Return the (X, Y) coordinate for the center point of the cell that contains the specified text.  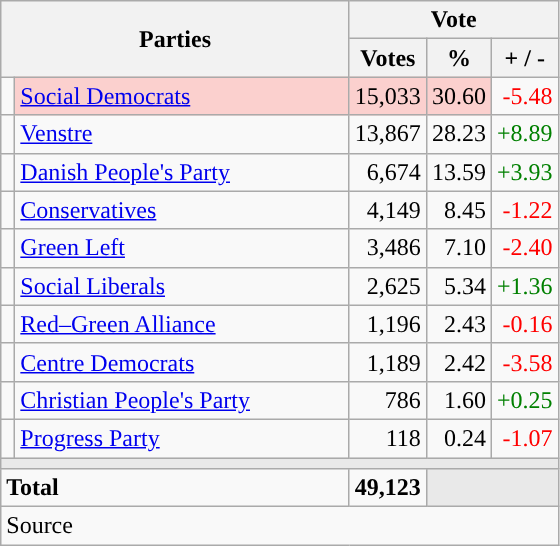
13,867 (388, 134)
4,149 (388, 210)
Danish People's Party (182, 172)
-0.16 (524, 324)
Total (176, 488)
118 (388, 438)
-3.58 (524, 362)
1,196 (388, 324)
+3.93 (524, 172)
2,625 (388, 286)
Social Democrats (182, 96)
30.60 (458, 96)
13.59 (458, 172)
-2.40 (524, 248)
786 (388, 400)
5.34 (458, 286)
Parties (176, 39)
2.42 (458, 362)
2.43 (458, 324)
7.10 (458, 248)
+0.25 (524, 400)
Votes (388, 58)
Christian People's Party (182, 400)
% (458, 58)
0.24 (458, 438)
1,189 (388, 362)
Social Liberals (182, 286)
Vote (454, 20)
Venstre (182, 134)
49,123 (388, 488)
-1.07 (524, 438)
+1.36 (524, 286)
1.60 (458, 400)
Green Left (182, 248)
Source (280, 526)
+ / - (524, 58)
3,486 (388, 248)
-5.48 (524, 96)
Progress Party (182, 438)
-1.22 (524, 210)
Red–Green Alliance (182, 324)
Conservatives (182, 210)
15,033 (388, 96)
Centre Democrats (182, 362)
28.23 (458, 134)
+8.89 (524, 134)
8.45 (458, 210)
6,674 (388, 172)
